Search for the cell housing the specified text and yield its (x, y) center coordinate. 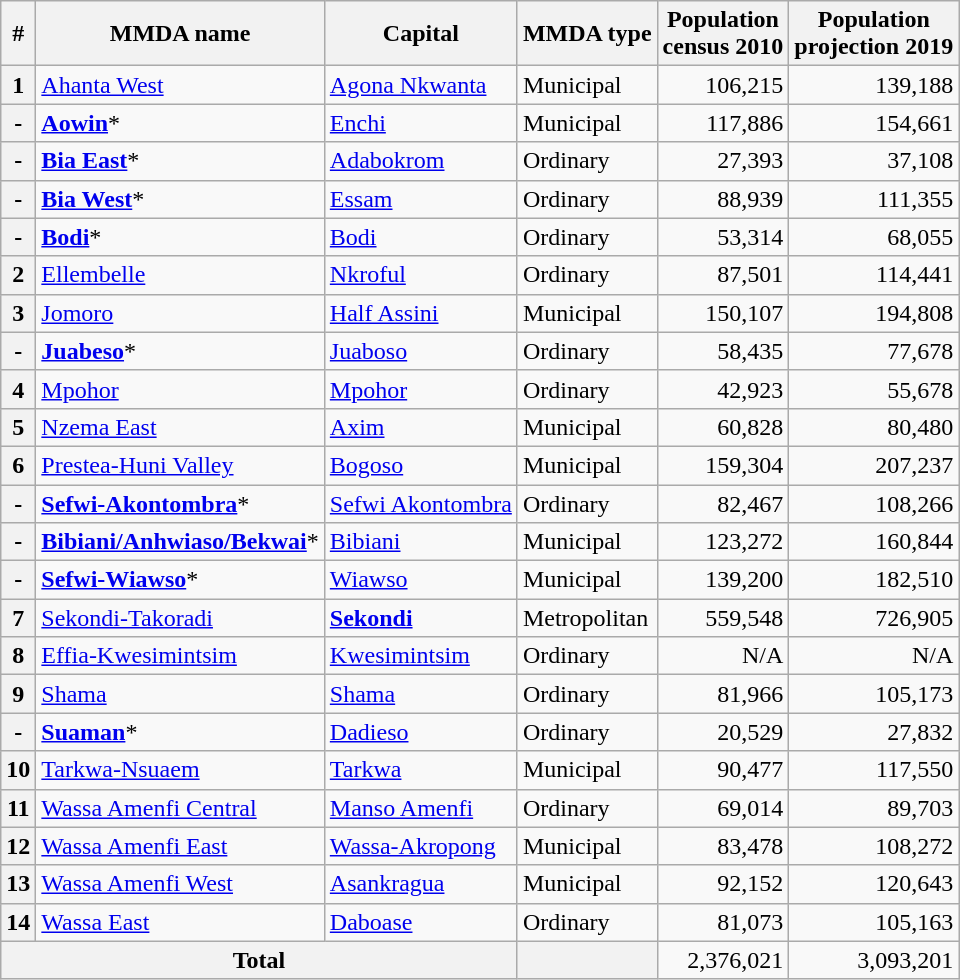
89,703 (874, 808)
37,108 (874, 161)
77,678 (874, 351)
194,808 (874, 313)
Juabeso* (180, 351)
Bogoso (420, 465)
Ahanta West (180, 85)
108,266 (874, 503)
Half Assini (420, 313)
80,480 (874, 427)
154,661 (874, 123)
Sefwi-Wiawso* (180, 580)
139,188 (874, 85)
108,272 (874, 846)
90,477 (723, 770)
Sefwi Akontombra (420, 503)
14 (18, 922)
Bodi* (180, 237)
Sekondi (420, 618)
Axim (420, 427)
Juaboso (420, 351)
Wassa Amenfi East (180, 846)
Sekondi-Takoradi (180, 618)
Dadieso (420, 732)
1 (18, 85)
Aowin* (180, 123)
Jomoro (180, 313)
10 (18, 770)
69,014 (723, 808)
Bibiani (420, 542)
Sefwi-Akontombra* (180, 503)
87,501 (723, 275)
6 (18, 465)
# (18, 34)
150,107 (723, 313)
83,478 (723, 846)
117,550 (874, 770)
Bia West* (180, 199)
MMDA type (587, 34)
3,093,201 (874, 960)
12 (18, 846)
13 (18, 884)
53,314 (723, 237)
Capital (420, 34)
Bia East* (180, 161)
68,055 (874, 237)
Populationcensus 2010 (723, 34)
Effia-Kwesimintsim (180, 656)
182,510 (874, 580)
Nzema East (180, 427)
Wiawso (420, 580)
Ellembelle (180, 275)
81,966 (723, 694)
207,237 (874, 465)
123,272 (723, 542)
Enchi (420, 123)
60,828 (723, 427)
159,304 (723, 465)
55,678 (874, 389)
7 (18, 618)
160,844 (874, 542)
Bibiani/Anhwiaso/Bekwai* (180, 542)
559,548 (723, 618)
Prestea-Huni Valley (180, 465)
8 (18, 656)
82,467 (723, 503)
114,441 (874, 275)
4 (18, 389)
11 (18, 808)
106,215 (723, 85)
Metropolitan (587, 618)
Total (260, 960)
Wassa Amenfi Central (180, 808)
92,152 (723, 884)
Daboase (420, 922)
Agona Nkwanta (420, 85)
20,529 (723, 732)
Tarkwa (420, 770)
2,376,021 (723, 960)
105,173 (874, 694)
120,643 (874, 884)
9 (18, 694)
MMDA name (180, 34)
Asankragua (420, 884)
2 (18, 275)
58,435 (723, 351)
111,355 (874, 199)
Wassa Amenfi West (180, 884)
Bodi (420, 237)
88,939 (723, 199)
Essam (420, 199)
Populationprojection 2019 (874, 34)
27,832 (874, 732)
117,886 (723, 123)
139,200 (723, 580)
Suaman* (180, 732)
42,923 (723, 389)
Wassa-Akropong (420, 846)
5 (18, 427)
3 (18, 313)
Wassa East (180, 922)
Manso Amenfi (420, 808)
726,905 (874, 618)
Adabokrom (420, 161)
27,393 (723, 161)
Tarkwa-Nsuaem (180, 770)
105,163 (874, 922)
81,073 (723, 922)
Kwesimintsim (420, 656)
Nkroful (420, 275)
